Output the (x, y) coordinate of the center of the cell containing the given text.  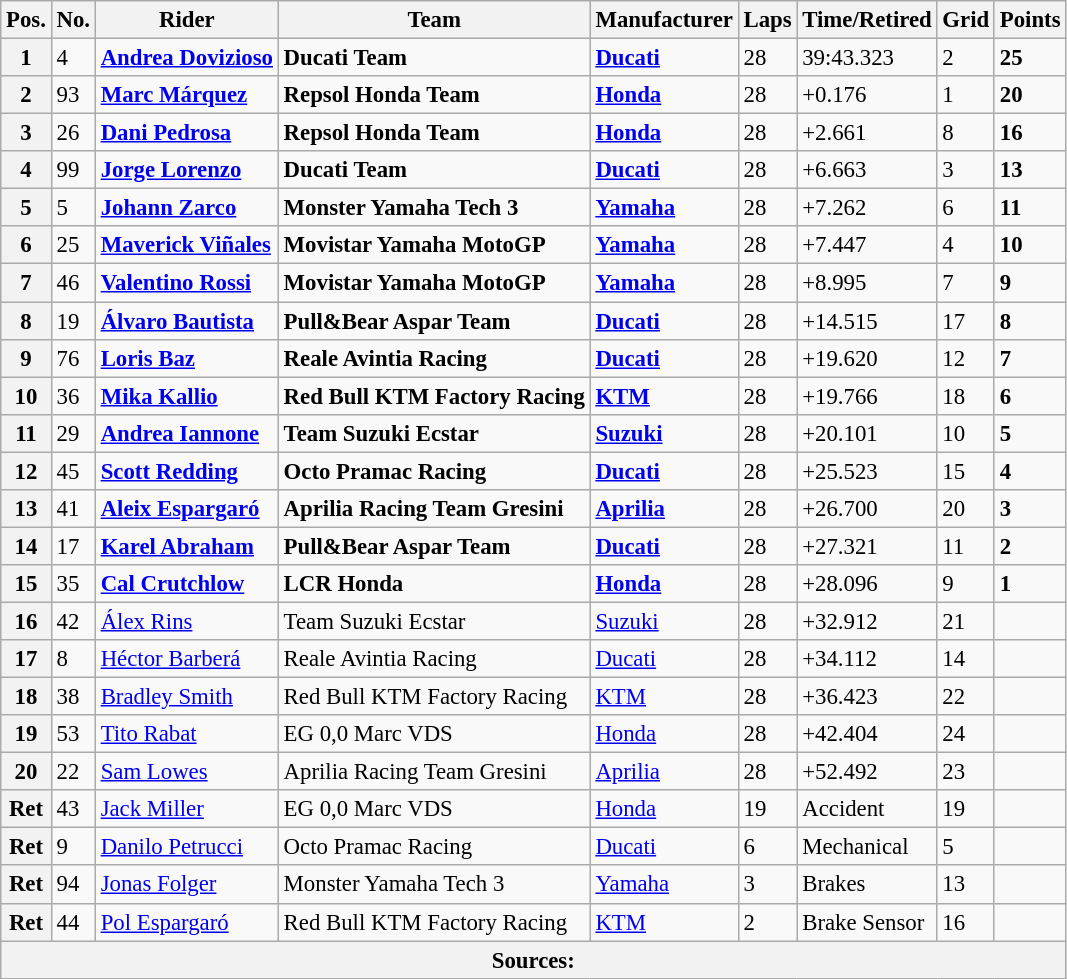
No. (73, 20)
35 (73, 584)
Dani Pedrosa (186, 133)
Pol Espargaró (186, 922)
Álex Rins (186, 621)
38 (73, 697)
Valentino Rossi (186, 283)
+6.663 (867, 170)
Points (1030, 20)
+14.515 (867, 321)
+19.766 (867, 396)
Scott Redding (186, 471)
Andrea Iannone (186, 433)
Karel Abraham (186, 546)
Danilo Petrucci (186, 847)
+25.523 (867, 471)
Mechanical (867, 847)
+20.101 (867, 433)
Andrea Dovizioso (186, 58)
+7.447 (867, 245)
Héctor Barberá (186, 659)
Manufacturer (664, 20)
+7.262 (867, 208)
Jonas Folger (186, 885)
+26.700 (867, 509)
Jack Miller (186, 809)
Jorge Lorenzo (186, 170)
Cal Crutchlow (186, 584)
41 (73, 509)
Grid (966, 20)
39:43.323 (867, 58)
Loris Baz (186, 358)
99 (73, 170)
53 (73, 734)
Accident (867, 809)
29 (73, 433)
+36.423 (867, 697)
Time/Retired (867, 20)
+42.404 (867, 734)
Aleix Espargaró (186, 509)
Mika Kallio (186, 396)
+0.176 (867, 95)
76 (73, 358)
93 (73, 95)
23 (966, 772)
45 (73, 471)
+28.096 (867, 584)
Sources: (534, 960)
44 (73, 922)
46 (73, 283)
Pos. (26, 20)
Marc Márquez (186, 95)
Brake Sensor (867, 922)
+34.112 (867, 659)
24 (966, 734)
Brakes (867, 885)
Álvaro Bautista (186, 321)
+52.492 (867, 772)
36 (73, 396)
26 (73, 133)
+27.321 (867, 546)
+2.661 (867, 133)
21 (966, 621)
Maverick Viñales (186, 245)
Laps (768, 20)
+19.620 (867, 358)
+8.995 (867, 283)
94 (73, 885)
Team (434, 20)
+32.912 (867, 621)
Rider (186, 20)
Sam Lowes (186, 772)
43 (73, 809)
Tito Rabat (186, 734)
Johann Zarco (186, 208)
Bradley Smith (186, 697)
42 (73, 621)
LCR Honda (434, 584)
